Identify which cell holds the provided text, then report its [X, Y] central coordinate. 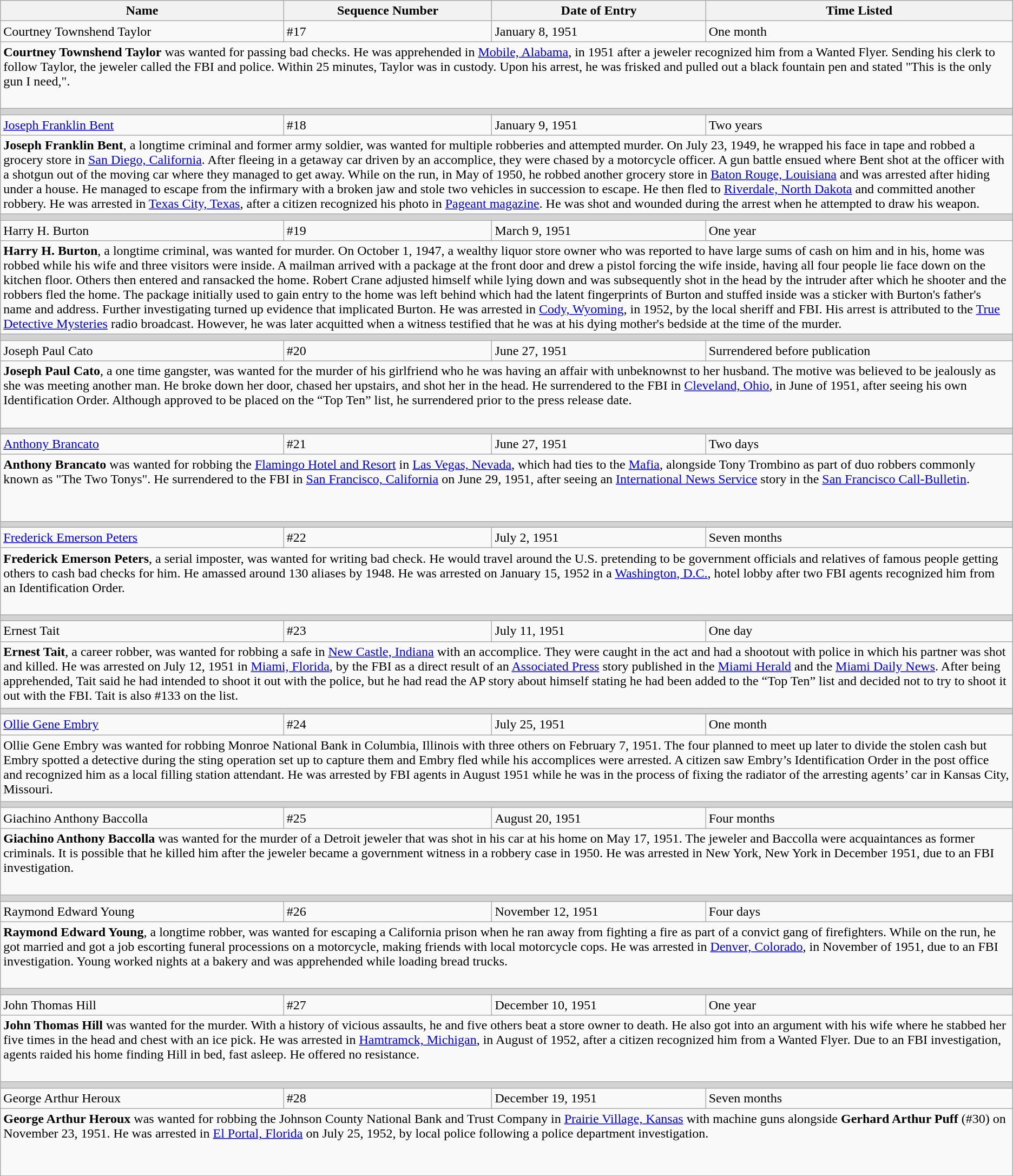
#24 [387, 725]
#26 [387, 911]
January 9, 1951 [598, 125]
Ollie Gene Embry [142, 725]
July 25, 1951 [598, 725]
Ernest Tait [142, 631]
Surrendered before publication [859, 351]
August 20, 1951 [598, 818]
July 2, 1951 [598, 537]
Anthony Brancato [142, 444]
#23 [387, 631]
#25 [387, 818]
Four days [859, 911]
Date of Entry [598, 11]
March 9, 1951 [598, 231]
Giachino Anthony Baccolla [142, 818]
#27 [387, 1005]
#20 [387, 351]
Courtney Townshend Taylor [142, 31]
#21 [387, 444]
July 11, 1951 [598, 631]
Two days [859, 444]
Sequence Number [387, 11]
Frederick Emerson Peters [142, 537]
#19 [387, 231]
Harry H. Burton [142, 231]
January 8, 1951 [598, 31]
John Thomas Hill [142, 1005]
Raymond Edward Young [142, 911]
Two years [859, 125]
Joseph Franklin Bent [142, 125]
One day [859, 631]
#18 [387, 125]
Joseph Paul Cato [142, 351]
December 10, 1951 [598, 1005]
Time Listed [859, 11]
November 12, 1951 [598, 911]
Name [142, 11]
#17 [387, 31]
December 19, 1951 [598, 1098]
George Arthur Heroux [142, 1098]
#28 [387, 1098]
#22 [387, 537]
Four months [859, 818]
